Find where the given text appears and provide that cell's center as (X, Y) coordinate. 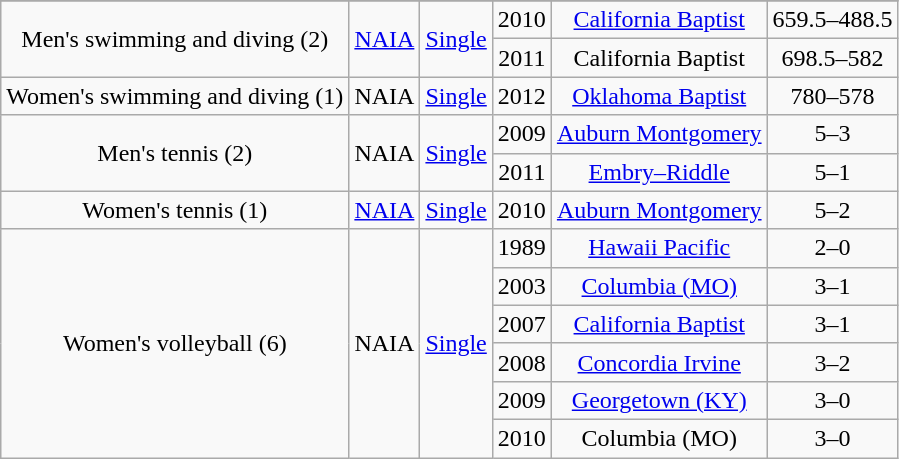
5–2 (832, 210)
Women's volleyball (6) (175, 343)
5–3 (832, 134)
Hawaii Pacific (659, 248)
Men's tennis (2) (175, 153)
2–0 (832, 248)
2007 (522, 324)
Georgetown (KY) (659, 400)
Women's swimming and diving (1) (175, 96)
698.5–582 (832, 58)
2003 (522, 286)
1989 (522, 248)
Men's swimming and diving (2) (175, 39)
5–1 (832, 172)
Oklahoma Baptist (659, 96)
Concordia Irvine (659, 362)
2012 (522, 96)
2008 (522, 362)
659.5–488.5 (832, 20)
3–2 (832, 362)
780–578 (832, 96)
Women's tennis (1) (175, 210)
Embry–Riddle (659, 172)
